From the cell containing the given text, extract its center point as (X, Y) coordinate. 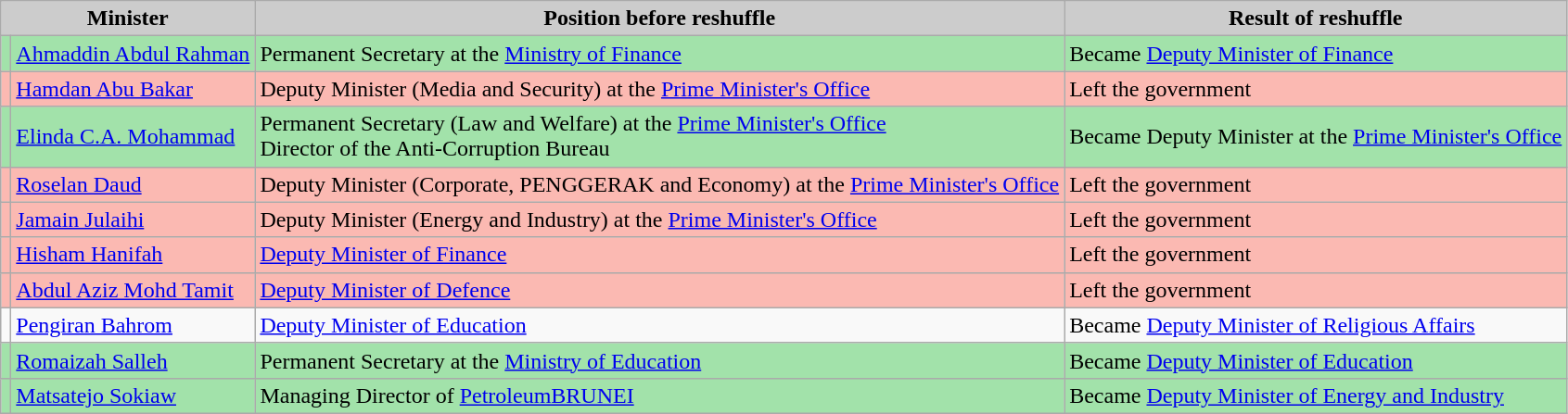
Result of reshuffle (1316, 19)
Matsatejo Sokiaw (134, 395)
Deputy Minister of Education (660, 325)
Jamain Julaihi (134, 220)
Deputy Minister (Energy and Industry) at the Prime Minister's Office (660, 220)
Romaizah Salleh (134, 360)
Hisham Hanifah (134, 255)
Permanent Secretary (Law and Welfare) at the Prime Minister's OfficeDirector of the Anti-Corruption Bureau (660, 137)
Became Deputy Minister of Energy and Industry (1316, 395)
Deputy Minister (Corporate, PENGGERAK and Economy) at the Prime Minister's Office (660, 184)
Permanent Secretary at the Ministry of Education (660, 360)
Elinda C.A. Mohammad (134, 137)
Deputy Minister (Media and Security) at the Prime Minister's Office (660, 89)
Pengiran Bahrom (134, 325)
Ahmaddin Abdul Rahman (134, 54)
Position before reshuffle (660, 19)
Deputy Minister of Finance (660, 255)
Became Deputy Minister of Education (1316, 360)
Deputy Minister of Defence (660, 290)
Permanent Secretary at the Ministry of Finance (660, 54)
Became Deputy Minister at the Prime Minister's Office (1316, 137)
Became Deputy Minister of Religious Affairs (1316, 325)
Roselan Daud (134, 184)
Minister (128, 19)
Managing Director of PetroleumBRUNEI (660, 395)
Became Deputy Minister of Finance (1316, 54)
Abdul Aziz Mohd Tamit (134, 290)
Hamdan Abu Bakar (134, 89)
